From the cell containing the given text, extract its center point as [x, y] coordinate. 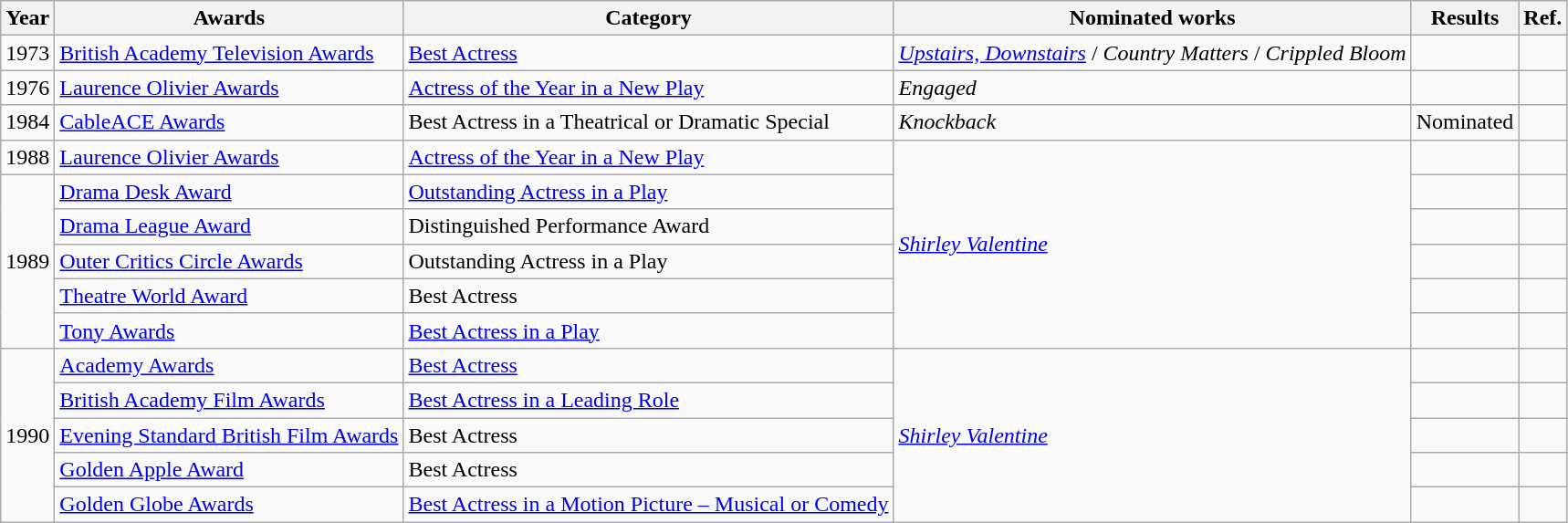
British Academy Film Awards [229, 400]
1973 [27, 53]
Academy Awards [229, 365]
British Academy Television Awards [229, 53]
1976 [27, 88]
Drama Desk Award [229, 192]
Nominated works [1152, 18]
Golden Apple Award [229, 470]
Drama League Award [229, 226]
Best Actress in a Motion Picture – Musical or Comedy [648, 505]
Best Actress in a Theatrical or Dramatic Special [648, 122]
Year [27, 18]
Results [1465, 18]
Ref. [1542, 18]
Outer Critics Circle Awards [229, 261]
1984 [27, 122]
Tony Awards [229, 330]
1989 [27, 261]
1988 [27, 157]
CableACE Awards [229, 122]
Theatre World Award [229, 296]
Best Actress in a Leading Role [648, 400]
Distinguished Performance Award [648, 226]
Engaged [1152, 88]
Golden Globe Awards [229, 505]
1990 [27, 434]
Nominated [1465, 122]
Evening Standard British Film Awards [229, 435]
Awards [229, 18]
Category [648, 18]
Best Actress in a Play [648, 330]
Upstairs, Downstairs / Country Matters / Crippled Bloom [1152, 53]
Knockback [1152, 122]
